Provide the (x, y) coordinate of the cell's center where the given text is located.  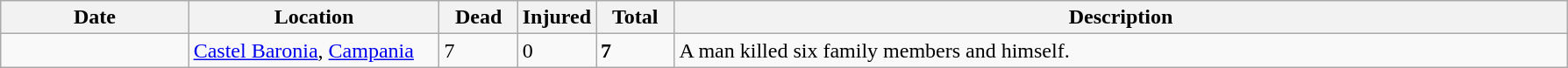
Dead (479, 17)
Description (1121, 17)
Injured (556, 17)
A man killed six family members and himself. (1121, 51)
Date (95, 17)
Castel Baronia, Campania (314, 51)
Total (635, 17)
Location (314, 17)
0 (556, 51)
